Detect which cell encompasses the target text, then output its [X, Y] center coordinate. 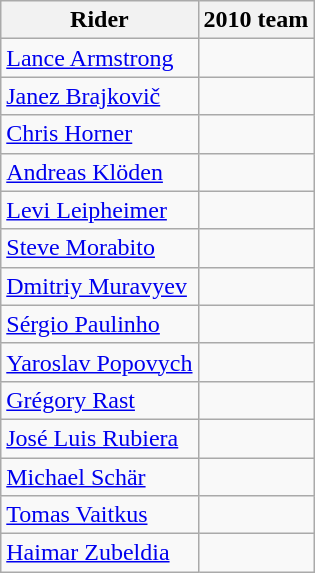
Steve Morabito [100, 248]
Michael Schär [100, 477]
2010 team [256, 20]
Andreas Klöden [100, 172]
Chris Horner [100, 134]
Janez Brajkovič [100, 96]
Rider [100, 20]
Tomas Vaitkus [100, 515]
José Luis Rubiera [100, 438]
Haimar Zubeldia [100, 553]
Levi Leipheimer [100, 210]
Dmitriy Muravyev [100, 286]
Lance Armstrong [100, 58]
Yaroslav Popovych [100, 362]
Grégory Rast [100, 400]
Sérgio Paulinho [100, 324]
